Output the (x, y) coordinate of the center of the cell containing the given text.  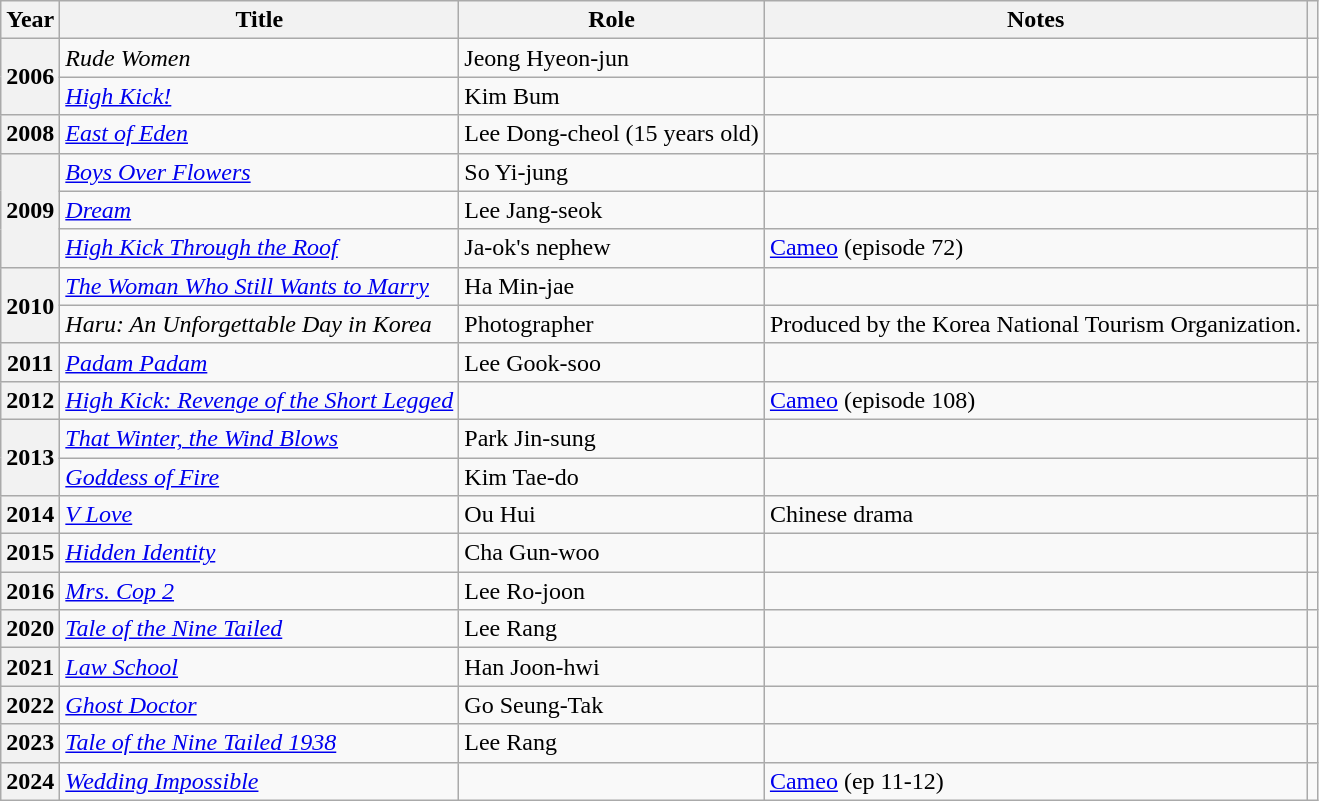
Wedding Impossible (260, 781)
2022 (30, 705)
2012 (30, 400)
Cameo (episode 72) (1035, 248)
Cameo (ep 11-12) (1035, 781)
Rude Women (260, 58)
Park Jin-sung (612, 438)
Year (30, 20)
2024 (30, 781)
2011 (30, 362)
Go Seung-Tak (612, 705)
That Winter, the Wind Blows (260, 438)
Haru: An Unforgettable Day in Korea (260, 324)
Cha Gun-woo (612, 553)
Law School (260, 667)
High Kick: Revenge of the Short Legged (260, 400)
Chinese drama (1035, 515)
2008 (30, 134)
Han Joon-hwi (612, 667)
Cameo (episode 108) (1035, 400)
Padam Padam (260, 362)
Ghost Doctor (260, 705)
Ha Min-jae (612, 286)
Boys Over Flowers (260, 172)
2013 (30, 457)
Lee Dong-cheol (15 years old) (612, 134)
2016 (30, 591)
Title (260, 20)
Photographer (612, 324)
Produced by the Korea National Tourism Organization. (1035, 324)
Goddess of Fire (260, 477)
Lee Ro-joon (612, 591)
Tale of the Nine Tailed (260, 629)
The Woman Who Still Wants to Marry (260, 286)
High Kick! (260, 96)
2020 (30, 629)
2023 (30, 743)
2021 (30, 667)
2015 (30, 553)
Mrs. Cop 2 (260, 591)
Jeong Hyeon-jun (612, 58)
Lee Gook-soo (612, 362)
Notes (1035, 20)
Role (612, 20)
Hidden Identity (260, 553)
Ou Hui (612, 515)
2009 (30, 210)
High Kick Through the Roof (260, 248)
Ja-ok's nephew (612, 248)
Kim Bum (612, 96)
2006 (30, 77)
2014 (30, 515)
V Love (260, 515)
Dream (260, 210)
Kim Tae-do (612, 477)
So Yi-jung (612, 172)
Tale of the Nine Tailed 1938 (260, 743)
Lee Jang-seok (612, 210)
2010 (30, 305)
East of Eden (260, 134)
